Find where the given text appears and provide that cell's center as [X, Y] coordinate. 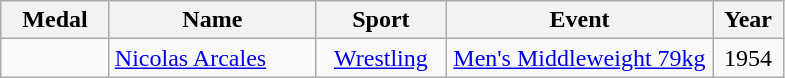
Medal [56, 20]
Year [748, 20]
Event [579, 20]
Name [212, 20]
Men's Middleweight 79kg [579, 58]
1954 [748, 58]
Sport [380, 20]
Wrestling [380, 58]
Nicolas Arcales [212, 58]
